For the text-containing cell, return its midpoint in (x, y) coordinate format. 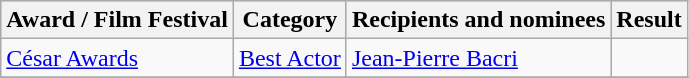
Recipients and nominees (478, 20)
Result (649, 20)
Category (290, 20)
César Awards (118, 58)
Best Actor (290, 58)
Jean-Pierre Bacri (478, 58)
Award / Film Festival (118, 20)
